Pinpoint the cell where the given text exists, returning its [x, y] midpoint coordinate. 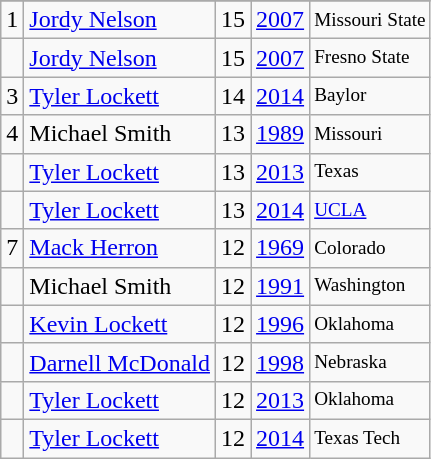
7 [12, 248]
1991 [280, 286]
3 [12, 96]
Missouri [370, 134]
Kevin Lockett [120, 324]
Colorado [370, 248]
Baylor [370, 96]
1969 [280, 248]
Darnell McDonald [120, 362]
Missouri State [370, 20]
1989 [280, 134]
14 [232, 96]
1996 [280, 324]
1 [12, 20]
UCLA [370, 210]
4 [12, 134]
Mack Herron [120, 248]
Washington [370, 286]
Texas [370, 172]
1998 [280, 362]
Texas Tech [370, 438]
Nebraska [370, 362]
Fresno State [370, 58]
